Capture the cell that displays the provided text and extract its (x, y) central coordinate. 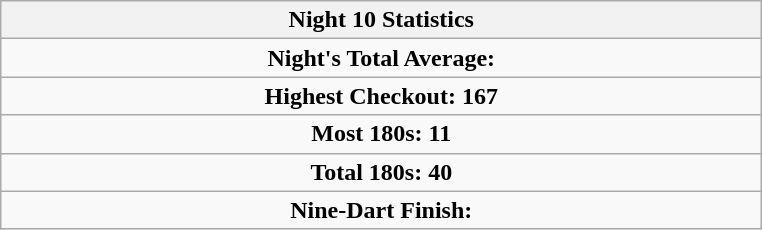
Highest Checkout: 167 (382, 96)
Night 10 Statistics (382, 20)
Nine-Dart Finish: (382, 210)
Total 180s: 40 (382, 172)
Night's Total Average: (382, 58)
Most 180s: 11 (382, 134)
